Find where the given text appears and provide that cell's center as (x, y) coordinate. 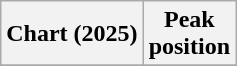
Peakposition (189, 34)
Chart (2025) (72, 34)
